Pinpoint the cell where the given text exists, returning its (x, y) midpoint coordinate. 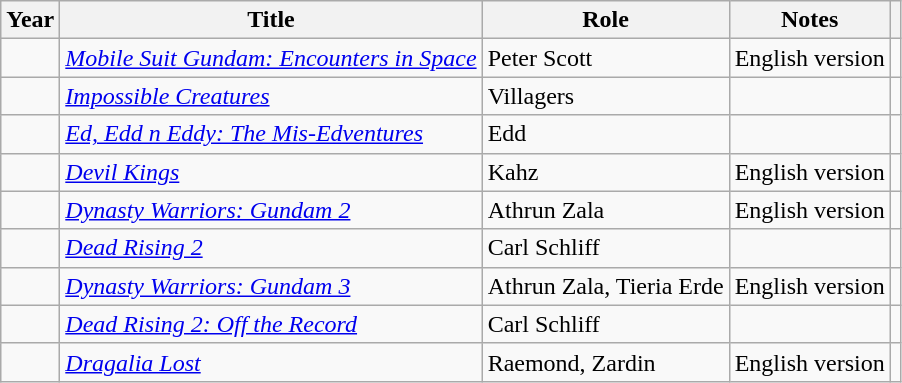
Dead Rising 2: Off the Record (271, 324)
Dynasty Warriors: Gundam 2 (271, 210)
Kahz (606, 172)
Raemond, Zardin (606, 362)
Dragalia Lost (271, 362)
Dynasty Warriors: Gundam 3 (271, 286)
Notes (810, 20)
Year (30, 20)
Mobile Suit Gundam: Encounters in Space (271, 58)
Impossible Creatures (271, 96)
Athrun Zala (606, 210)
Athrun Zala, Tieria Erde (606, 286)
Devil Kings (271, 172)
Title (271, 20)
Ed, Edd n Eddy: The Mis-Edventures (271, 134)
Edd (606, 134)
Peter Scott (606, 58)
Dead Rising 2 (271, 248)
Villagers (606, 96)
Role (606, 20)
